Scan for the cell matching the given text and deliver its [x, y] coordinate at center. 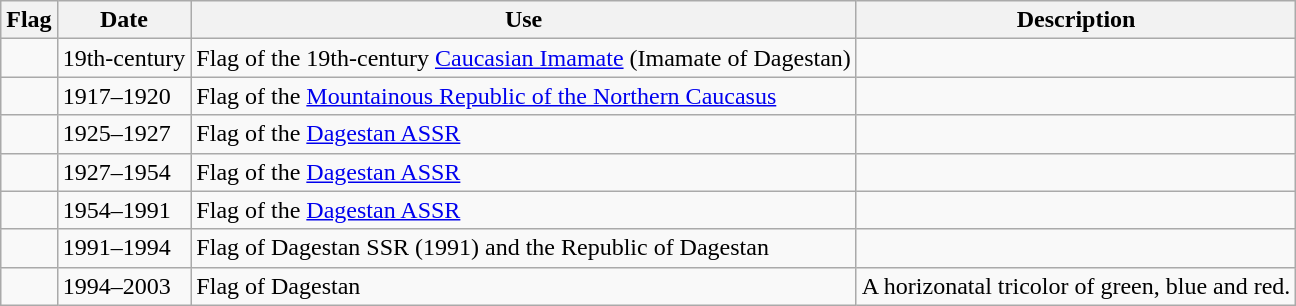
19th-century [124, 58]
Use [524, 20]
1954–1991 [124, 210]
1994–2003 [124, 286]
Flag of the Mountainous Republic of the Northern Caucasus [524, 96]
Flag of Dagestan [524, 286]
A horizonatal tricolor of green, blue and red. [1076, 286]
Description [1076, 20]
1925–1927 [124, 134]
Date [124, 20]
1927–1954 [124, 172]
Flag [29, 20]
1991–1994 [124, 248]
1917–1920 [124, 96]
Flag of Dagestan SSR (1991) and the Republic of Dagestan [524, 248]
Flag of the 19th-century Caucasian Imamate (Imamate of Dagestan) [524, 58]
